Determine the (x, y) coordinate at the center of the cell enclosing the given text.  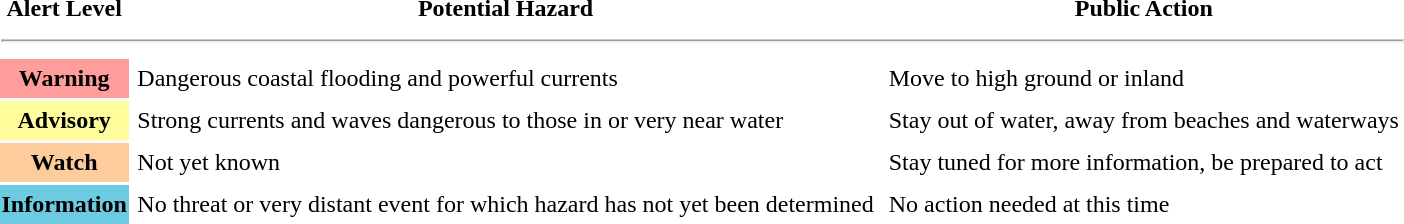
Dangerous coastal flooding and powerful currents (505, 78)
Not yet known (505, 162)
No threat or very distant event for which hazard has not yet been determined (505, 204)
Warning (64, 78)
Watch (64, 162)
Information (64, 204)
Strong currents and waves dangerous to those in or very near water (505, 120)
Advisory (64, 120)
